Capture the cell that displays the provided text and extract its (x, y) central coordinate. 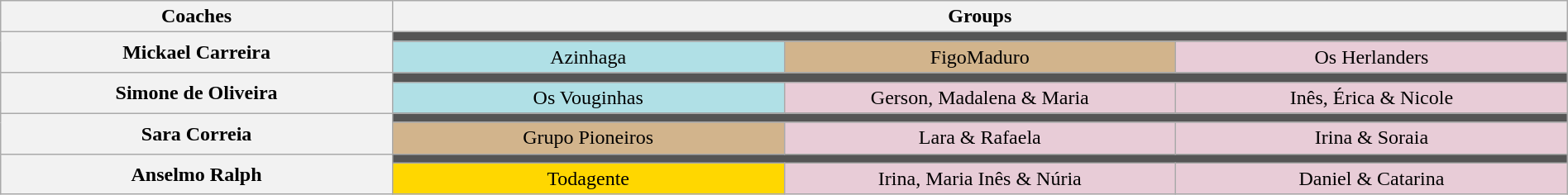
Daniel & Catarina (1372, 178)
Grupo Pioneiros (588, 138)
Anselmo Ralph (197, 174)
FigoMaduro (980, 57)
Mickael Carreira (197, 53)
Coaches (197, 17)
Simone de Oliveira (197, 93)
Inês, Érica & Nicole (1372, 97)
Irina, Maria Inês & Núria (980, 178)
Sara Correia (197, 134)
Irina & Soraia (1372, 138)
Azinhaga (588, 57)
Groups (979, 17)
Lara & Rafaela (980, 138)
Os Vouginhas (588, 97)
Os Herlanders (1372, 57)
Gerson, Madalena & Maria (980, 97)
Todagente (588, 178)
